Extract the [X, Y] coordinate from the center of the cell holding the provided text.  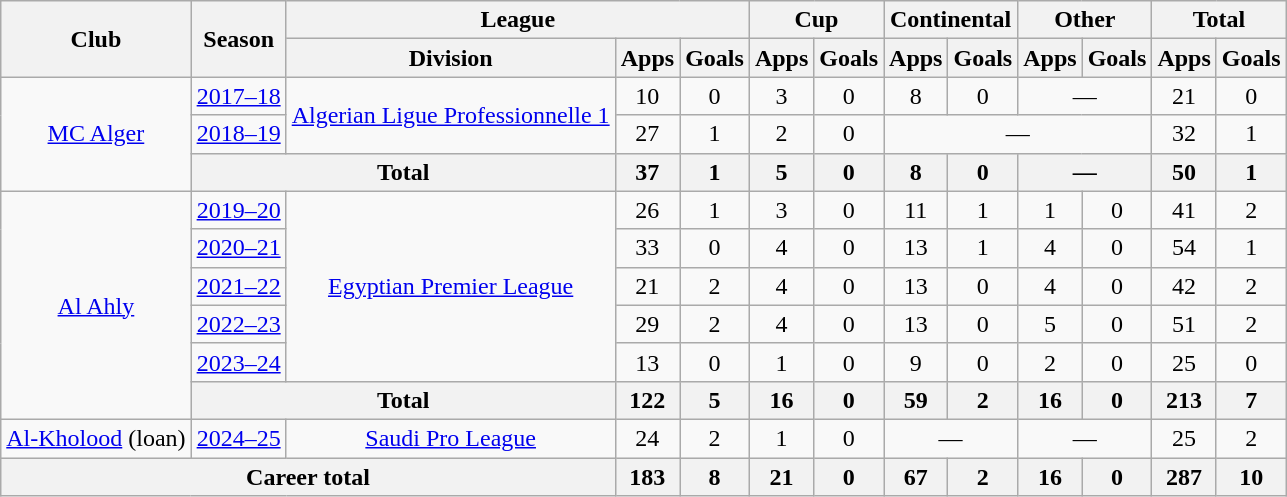
287 [1184, 477]
27 [647, 134]
213 [1184, 400]
37 [647, 172]
Career total [308, 477]
Algerian Ligue Professionnelle 1 [450, 115]
2021–22 [238, 286]
Club [96, 39]
2018–19 [238, 134]
Cup [816, 20]
Saudi Pro League [450, 438]
9 [916, 362]
Al Ahly [96, 305]
2024–25 [238, 438]
33 [647, 248]
Division [450, 58]
26 [647, 210]
2017–18 [238, 96]
11 [916, 210]
Other [1085, 20]
2023–24 [238, 362]
Continental [951, 20]
2019–20 [238, 210]
50 [1184, 172]
29 [647, 324]
Egyptian Premier League [450, 286]
32 [1184, 134]
51 [1184, 324]
2022–23 [238, 324]
122 [647, 400]
2020–21 [238, 248]
54 [1184, 248]
Al-Kholood (loan) [96, 438]
League [518, 20]
MC Alger [96, 134]
42 [1184, 286]
41 [1184, 210]
67 [916, 477]
59 [916, 400]
7 [1251, 400]
183 [647, 477]
Season [238, 39]
24 [647, 438]
